Return [X, Y] of the center of cell containing provided text 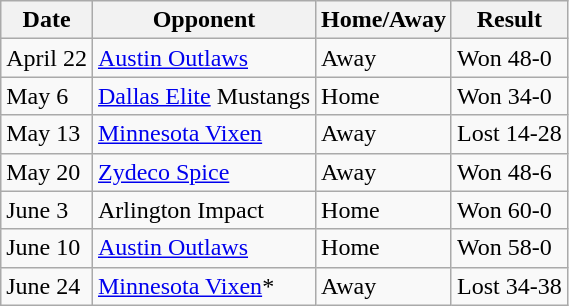
Home/Away [384, 20]
Won 60-0 [509, 210]
April 22 [47, 58]
Won 58-0 [509, 248]
June 3 [47, 210]
Date [47, 20]
Result [509, 20]
Opponent [204, 20]
Won 48-6 [509, 172]
Dallas Elite Mustangs [204, 96]
Lost 14-28 [509, 134]
May 6 [47, 96]
Zydeco Spice [204, 172]
June 24 [47, 286]
Minnesota Vixen* [204, 286]
Lost 34-38 [509, 286]
June 10 [47, 248]
Won 48-0 [509, 58]
Won 34-0 [509, 96]
Arlington Impact [204, 210]
Minnesota Vixen [204, 134]
May 20 [47, 172]
May 13 [47, 134]
